Pinpoint the cell where the given text exists, returning its (x, y) midpoint coordinate. 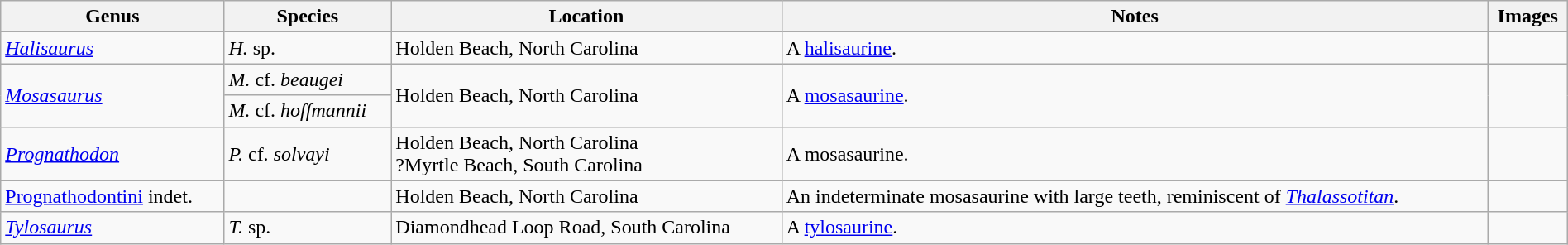
Mosasaurus (112, 95)
A halisaurine. (1135, 48)
Species (308, 17)
Genus (112, 17)
Prognathodontini indet. (112, 196)
Notes (1135, 17)
P. cf. solvayi (308, 154)
H. sp. (308, 48)
Location (586, 17)
T. sp. (308, 228)
An indeterminate mosasaurine with large teeth, reminiscent of Thalassotitan. (1135, 196)
M. cf. hoffmannii (308, 111)
Tylosaurus (112, 228)
Halisaurus (112, 48)
M. cf. beaugei (308, 79)
A tylosaurine. (1135, 228)
Diamondhead Loop Road, South Carolina (586, 228)
Prognathodon (112, 154)
Images (1527, 17)
Holden Beach, North Carolina?Myrtle Beach, South Carolina (586, 154)
